Output the (x, y) coordinate of the center of the cell containing the given text.  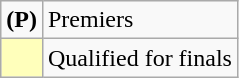
Qualified for finals (140, 58)
(P) (22, 20)
Premiers (140, 20)
